Detect which cell encompasses the target text, then output its [X, Y] center coordinate. 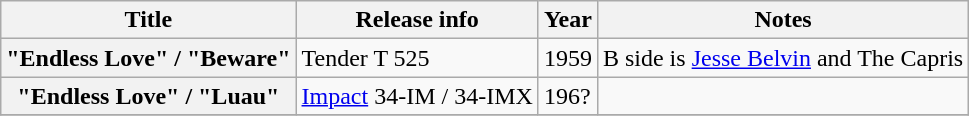
"Endless Love" / "Beware" [148, 58]
196? [568, 96]
Impact 34-IM / 34-IMX [417, 96]
Notes [782, 20]
Title [148, 20]
Year [568, 20]
Release info [417, 20]
"Endless Love" / "Luau" [148, 96]
Tender T 525 [417, 58]
B side is Jesse Belvin and The Capris [782, 58]
1959 [568, 58]
